Return [X, Y] of the center of cell containing provided text 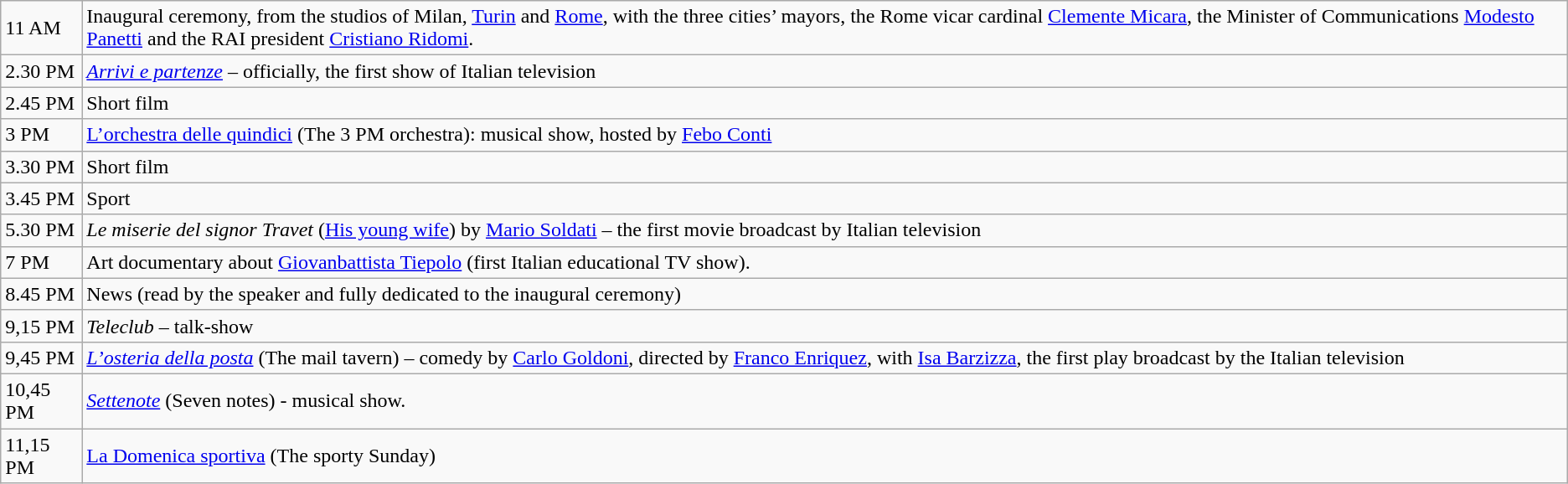
3.45 PM [42, 198]
2.45 PM [42, 103]
2.30 PM [42, 71]
Art documentary about Giovanbattista Tiepolo (first Italian educational TV show). [824, 262]
10,45 PM [42, 400]
11 AM [42, 28]
Teleclub – talk-show [824, 326]
11,15 PM [42, 456]
8.45 PM [42, 294]
7 PM [42, 262]
La Domenica sportiva (The sporty Sunday) [824, 456]
News (read by the speaker and fully dedicated to the inaugural ceremony) [824, 294]
Settenote (Seven notes) - musical show. [824, 400]
L’orchestra delle quindici (The 3 PM orchestra): musical show, hosted by Febo Conti [824, 135]
Sport [824, 198]
5.30 PM [42, 230]
Le miserie del signor Travet (His young wife) by Mario Soldati – the first movie broadcast by Italian television [824, 230]
9,45 PM [42, 358]
Arrivi e partenze – officially, the first show of Italian television [824, 71]
3 PM [42, 135]
3.30 PM [42, 167]
9,15 PM [42, 326]
